Pinpoint the cell where the given text exists, returning its (x, y) midpoint coordinate. 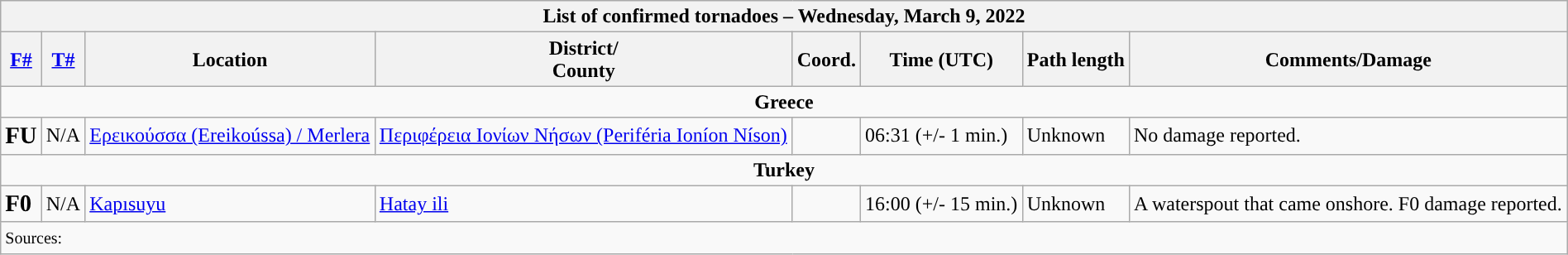
Ερεικούσσα (Ereikoússa) / Merlera (230, 136)
Comments/Damage (1348, 60)
A waterspout that came onshore. F0 damage reported. (1348, 204)
F# (22, 60)
Turkey (784, 170)
Hatay ili (584, 204)
16:00 (+/- 15 min.) (942, 204)
T# (63, 60)
Path length (1075, 60)
Kapısuyu (230, 204)
No damage reported. (1348, 136)
Περιφέρεια Ιονίων Νήσων (Periféria Ioníon Níson) (584, 136)
06:31 (+/- 1 min.) (942, 136)
List of confirmed tornadoes – Wednesday, March 9, 2022 (784, 17)
Sources: (784, 238)
Coord. (827, 60)
Time (UTC) (942, 60)
Greece (784, 102)
District/County (584, 60)
Location (230, 60)
FU (22, 136)
F0 (22, 204)
